Search for the cell housing the specified text and yield its (X, Y) center coordinate. 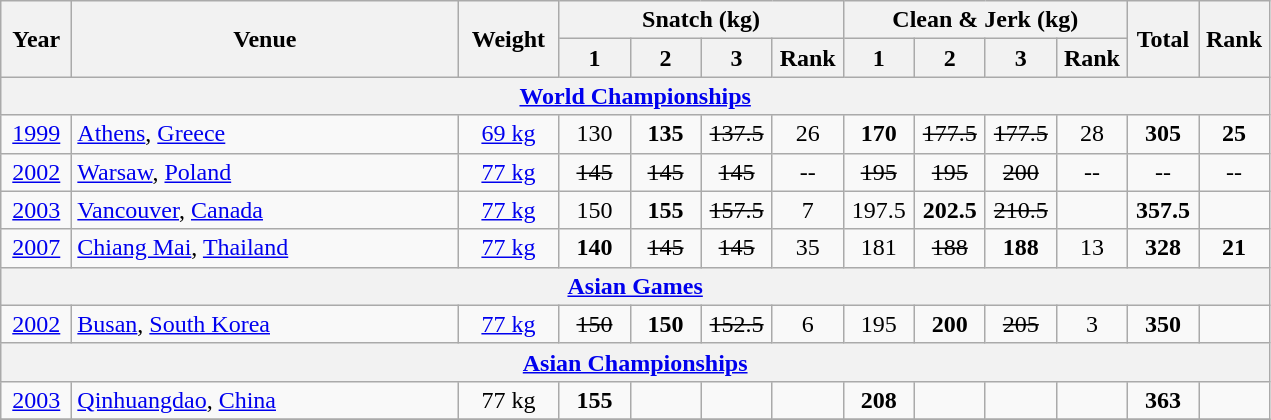
202.5 (950, 210)
140 (594, 248)
Venue (265, 39)
13 (1092, 248)
Asian Championships (636, 362)
328 (1162, 248)
Qinhuangdao, China (265, 400)
6 (808, 324)
Vancouver, Canada (265, 210)
205 (1020, 324)
2007 (36, 248)
363 (1162, 400)
Warsaw, Poland (265, 172)
181 (878, 248)
1999 (36, 134)
Total (1162, 39)
350 (1162, 324)
Clean & Jerk (kg) (985, 20)
135 (666, 134)
305 (1162, 134)
170 (878, 134)
7 (808, 210)
157.5 (736, 210)
Athens, Greece (265, 134)
26 (808, 134)
197.5 (878, 210)
Year (36, 39)
137.5 (736, 134)
208 (878, 400)
69 kg (508, 134)
Weight (508, 39)
152.5 (736, 324)
21 (1234, 248)
Chiang Mai, Thailand (265, 248)
28 (1092, 134)
130 (594, 134)
Asian Games (636, 286)
35 (808, 248)
25 (1234, 134)
World Championships (636, 96)
Busan, South Korea (265, 324)
357.5 (1162, 210)
Snatch (kg) (701, 20)
210.5 (1020, 210)
